Return [X, Y] of the center of cell containing provided text 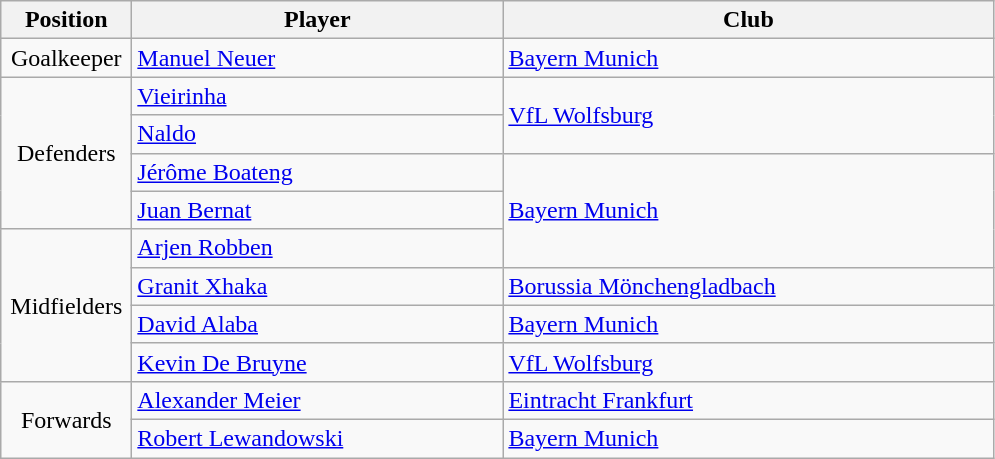
Borussia Mönchengladbach [748, 286]
Jérôme Boateng [318, 172]
Manuel Neuer [318, 58]
Juan Bernat [318, 210]
Naldo [318, 134]
Granit Xhaka [318, 286]
Alexander Meier [318, 400]
Vieirinha [318, 96]
Club [748, 20]
Position [66, 20]
Forwards [66, 419]
David Alaba [318, 324]
Goalkeeper [66, 58]
Kevin De Bruyne [318, 362]
Midfielders [66, 305]
Arjen Robben [318, 248]
Player [318, 20]
Eintracht Frankfurt [748, 400]
Defenders [66, 153]
Robert Lewandowski [318, 438]
